Find where the given text appears and provide that cell's center as (x, y) coordinate. 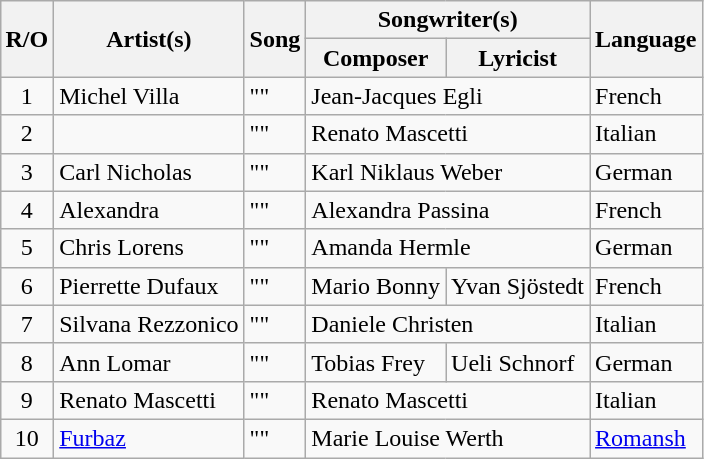
8 (27, 362)
Lyricist (518, 58)
7 (27, 324)
Composer (376, 58)
Silvana Rezzonico (149, 324)
Alexandra Passina (448, 210)
2 (27, 134)
Song (275, 39)
Alexandra (149, 210)
Michel Villa (149, 96)
Songwriter(s) (448, 20)
Ann Lomar (149, 362)
5 (27, 248)
Amanda Hermle (448, 248)
Romansh (646, 438)
1 (27, 96)
10 (27, 438)
R/O (27, 39)
Marie Louise Werth (448, 438)
Tobias Frey (376, 362)
Pierrette Dufaux (149, 286)
4 (27, 210)
Ueli Schnorf (518, 362)
3 (27, 172)
Artist(s) (149, 39)
9 (27, 400)
Daniele Christen (448, 324)
Yvan Sjöstedt (518, 286)
Mario Bonny (376, 286)
Jean-Jacques Egli (448, 96)
Karl Niklaus Weber (448, 172)
Chris Lorens (149, 248)
Carl Nicholas (149, 172)
Language (646, 39)
6 (27, 286)
Furbaz (149, 438)
